Provide the (x, y) coordinate of the cell's center where the given text is located.  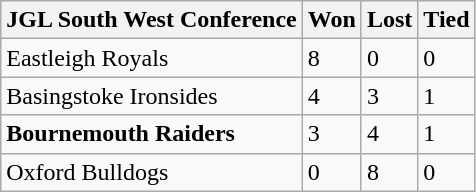
Basingstoke Ironsides (152, 96)
JGL South West Conference (152, 20)
Lost (389, 20)
Oxford Bulldogs (152, 172)
Won (332, 20)
Tied (446, 20)
Eastleigh Royals (152, 58)
Bournemouth Raiders (152, 134)
